Scan for the cell matching the given text and deliver its (x, y) coordinate at center. 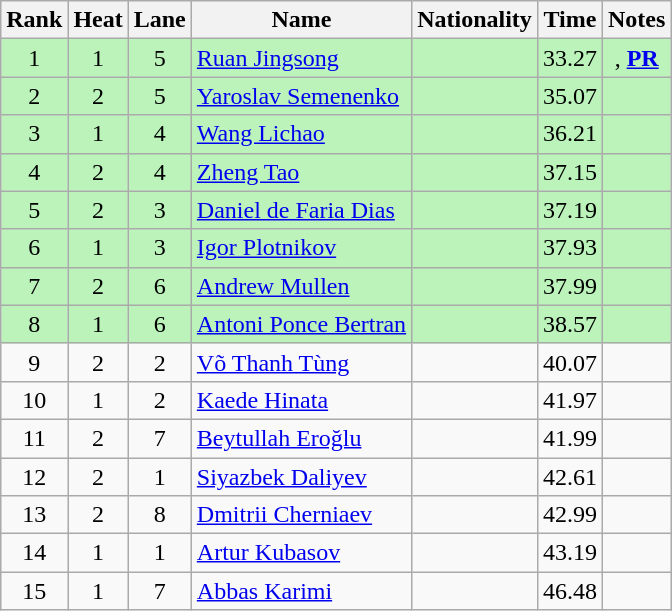
12 (34, 477)
Name (301, 20)
37.93 (570, 248)
40.07 (570, 362)
Yaroslav Semenenko (301, 96)
Dmitrii Cherniaev (301, 515)
Võ Thanh Tùng (301, 362)
Beytullah Eroğlu (301, 438)
10 (34, 400)
Lane (160, 20)
37.19 (570, 210)
35.07 (570, 96)
13 (34, 515)
Time (570, 20)
42.99 (570, 515)
14 (34, 553)
Nationality (475, 20)
43.19 (570, 553)
Heat (98, 20)
42.61 (570, 477)
15 (34, 591)
Rank (34, 20)
11 (34, 438)
33.27 (570, 58)
Notes (636, 20)
Artur Kubasov (301, 553)
Ruan Jingsong (301, 58)
41.99 (570, 438)
Siyazbek Daliyev (301, 477)
38.57 (570, 324)
46.48 (570, 591)
37.15 (570, 172)
Zheng Tao (301, 172)
41.97 (570, 400)
36.21 (570, 134)
Kaede Hinata (301, 400)
37.99 (570, 286)
9 (34, 362)
Wang Lichao (301, 134)
Andrew Mullen (301, 286)
Daniel de Faria Dias (301, 210)
Antoni Ponce Bertran (301, 324)
, PR (636, 58)
Igor Plotnikov (301, 248)
Abbas Karimi (301, 591)
